Return [x, y] of the center of cell containing provided text 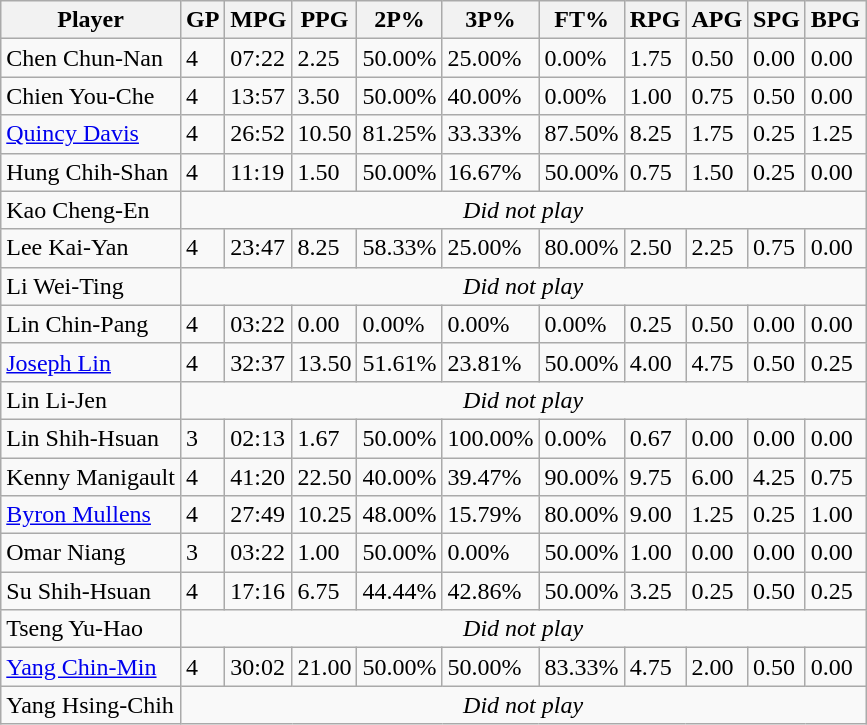
BPG [835, 20]
2.50 [655, 248]
83.33% [582, 667]
51.61% [400, 362]
Lin Shih-Hsuan [91, 438]
Quincy Davis [91, 134]
22.50 [324, 477]
3.25 [655, 591]
0.67 [655, 438]
10.25 [324, 515]
Chen Chun-Nan [91, 58]
100.00% [490, 438]
23.81% [490, 362]
Lin Li-Jen [91, 400]
Player [91, 20]
58.33% [400, 248]
Yang Hsing-Chih [91, 705]
Lee Kai-Yan [91, 248]
Omar Niang [91, 553]
Chien You-Che [91, 96]
Joseph Lin [91, 362]
3P% [490, 20]
44.44% [400, 591]
33.33% [490, 134]
15.79% [490, 515]
32:37 [258, 362]
11:19 [258, 172]
Kenny Manigault [91, 477]
2P% [400, 20]
SPG [777, 20]
07:22 [258, 58]
23:47 [258, 248]
Lin Chin-Pang [91, 324]
PPG [324, 20]
Yang Chin-Min [91, 667]
1.67 [324, 438]
4.00 [655, 362]
Hung Chih-Shan [91, 172]
27:49 [258, 515]
Kao Cheng-En [91, 210]
6.00 [717, 477]
26:52 [258, 134]
02:13 [258, 438]
4.25 [777, 477]
42.86% [490, 591]
41:20 [258, 477]
9.00 [655, 515]
13:57 [258, 96]
21.00 [324, 667]
9.75 [655, 477]
Su Shih-Hsuan [91, 591]
39.47% [490, 477]
10.50 [324, 134]
16.67% [490, 172]
Li Wei-Ting [91, 286]
90.00% [582, 477]
30:02 [258, 667]
6.75 [324, 591]
FT% [582, 20]
17:16 [258, 591]
MPG [258, 20]
APG [717, 20]
48.00% [400, 515]
81.25% [400, 134]
3.50 [324, 96]
Tseng Yu-Hao [91, 629]
13.50 [324, 362]
RPG [655, 20]
2.00 [717, 667]
GP [202, 20]
87.50% [582, 134]
Byron Mullens [91, 515]
